Detect which cell encompasses the target text, then output its [X, Y] center coordinate. 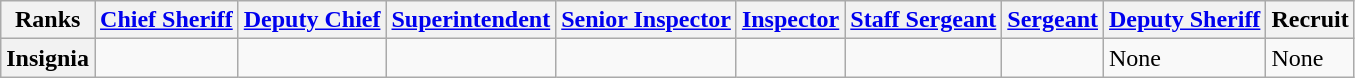
Recruit [1310, 20]
Ranks [48, 20]
Sergeant [1053, 20]
Staff Sergeant [924, 20]
Inspector [790, 20]
Superintendent [471, 20]
Senior Inspector [646, 20]
Deputy Chief [312, 20]
Deputy Sheriff [1185, 20]
Insignia [48, 58]
Chief Sheriff [167, 20]
